Search for the cell housing the specified text and yield its [x, y] center coordinate. 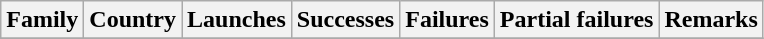
Family [42, 20]
Successes [345, 20]
Remarks [711, 20]
Launches [237, 20]
Failures [448, 20]
Country [133, 20]
Partial failures [576, 20]
